Find where the given text appears and provide that cell's center as [X, Y] coordinate. 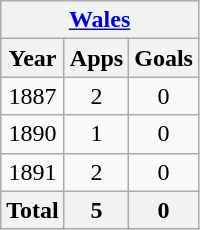
1891 [33, 172]
Wales [100, 20]
Total [33, 210]
Goals [164, 58]
1887 [33, 96]
1890 [33, 134]
5 [96, 210]
1 [96, 134]
Year [33, 58]
Apps [96, 58]
